Detect which cell encompasses the target text, then output its [x, y] center coordinate. 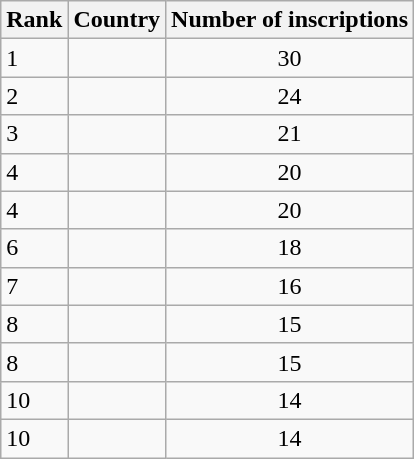
16 [290, 286]
6 [34, 248]
3 [34, 134]
24 [290, 96]
7 [34, 286]
18 [290, 248]
21 [290, 134]
Rank [34, 20]
Number of inscriptions [290, 20]
1 [34, 58]
30 [290, 58]
2 [34, 96]
Country [117, 20]
